Scan for the cell matching the given text and deliver its (x, y) coordinate at center. 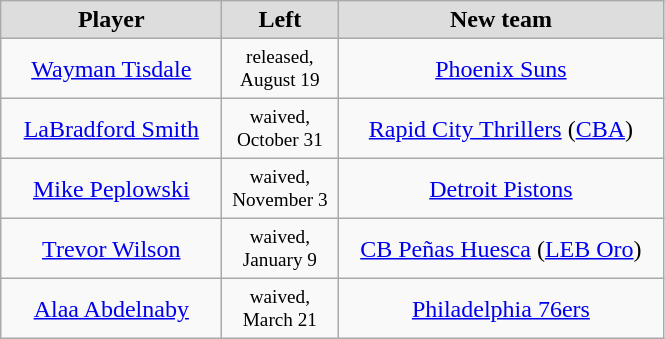
waived, March 21 (280, 309)
Alaa Abdelnaby (112, 309)
waived, January 9 (280, 249)
Mike Peplowski (112, 189)
LaBradford Smith (112, 129)
Player (112, 20)
Philadelphia 76ers (501, 309)
Phoenix Suns (501, 69)
Left (280, 20)
waived, November 3 (280, 189)
CB Peñas Huesca (LEB Oro) (501, 249)
New team (501, 20)
released, August 19 (280, 69)
Detroit Pistons (501, 189)
Trevor Wilson (112, 249)
waived, October 31 (280, 129)
Wayman Tisdale (112, 69)
Rapid City Thrillers (CBA) (501, 129)
